Detect which cell encompasses the target text, then output its (x, y) center coordinate. 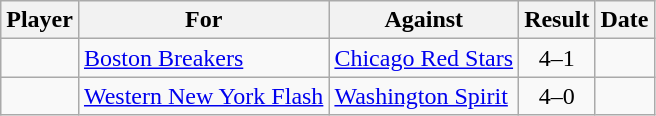
Player (40, 20)
Washington Spirit (424, 96)
Date (624, 20)
4–1 (557, 58)
Boston Breakers (203, 58)
4–0 (557, 96)
Chicago Red Stars (424, 58)
Western New York Flash (203, 96)
Result (557, 20)
Against (424, 20)
For (203, 20)
